Provide the [X, Y] coordinate of the cell's center where the given text is located.  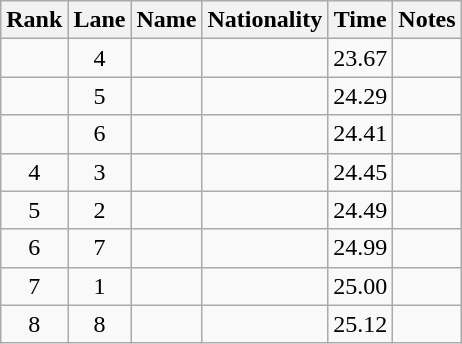
Nationality [265, 20]
23.67 [360, 58]
24.45 [360, 172]
Notes [427, 20]
1 [100, 286]
24.41 [360, 134]
Rank [34, 20]
Time [360, 20]
24.99 [360, 248]
Lane [100, 20]
25.12 [360, 324]
24.49 [360, 210]
25.00 [360, 286]
24.29 [360, 96]
3 [100, 172]
2 [100, 210]
Name [166, 20]
